From the cell containing the given text, extract its center point as (x, y) coordinate. 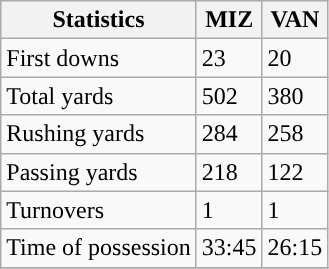
Rushing yards (99, 134)
502 (229, 96)
258 (295, 134)
Statistics (99, 20)
VAN (295, 20)
122 (295, 172)
Time of possession (99, 248)
Total yards (99, 96)
First downs (99, 58)
284 (229, 134)
Passing yards (99, 172)
23 (229, 58)
218 (229, 172)
20 (295, 58)
380 (295, 96)
Turnovers (99, 210)
MIZ (229, 20)
26:15 (295, 248)
33:45 (229, 248)
